Scan for the cell matching the given text and deliver its [X, Y] coordinate at center. 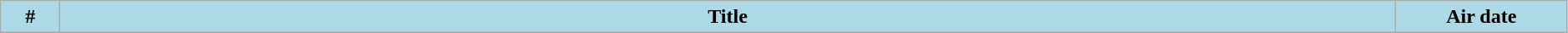
# [30, 17]
Air date [1481, 17]
Title [728, 17]
